Provide the (x, y) coordinate of the cell's center where the given text is located.  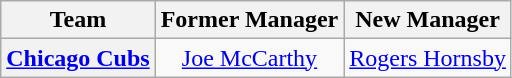
Chicago Cubs (78, 58)
Rogers Hornsby (428, 58)
Joe McCarthy (250, 58)
New Manager (428, 20)
Former Manager (250, 20)
Team (78, 20)
